Detect which cell encompasses the target text, then output its (X, Y) center coordinate. 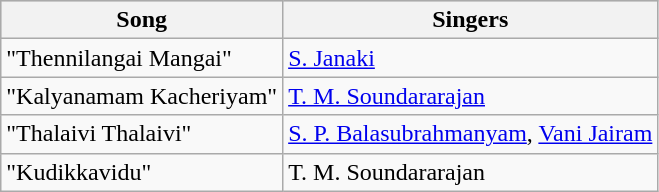
"Kudikkavidu" (142, 172)
S. Janaki (470, 58)
Singers (470, 20)
"Thennilangai Mangai" (142, 58)
Song (142, 20)
S. P. Balasubrahmanyam, Vani Jairam (470, 134)
"Kalyanamam Kacheriyam" (142, 96)
"Thalaivi Thalaivi" (142, 134)
